Provide the [x, y] coordinate of the cell's center where the given text is located.  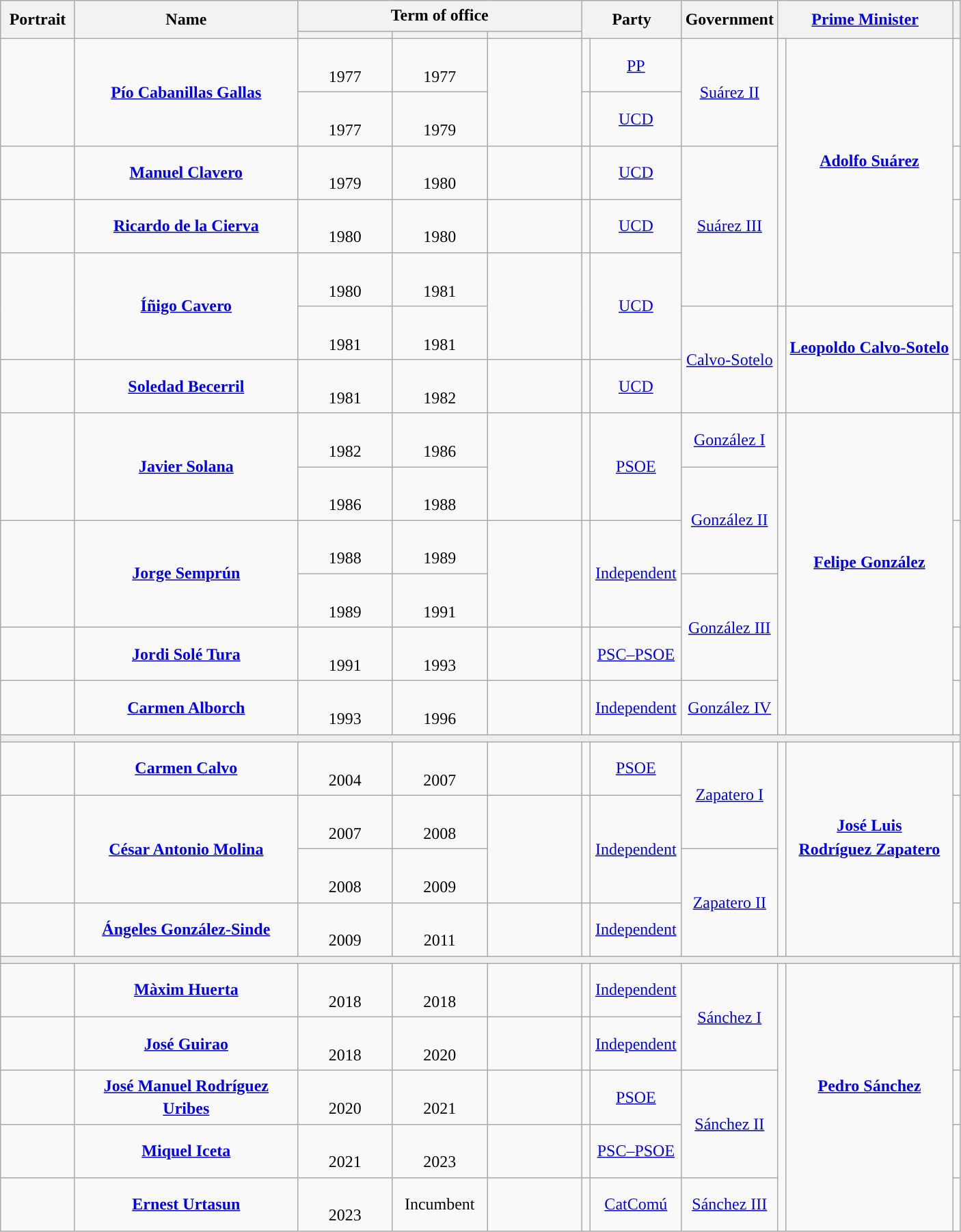
César Antonio Molina [186, 849]
Carmen Alborch [186, 708]
González I [729, 440]
Miquel Iceta [186, 1151]
Term of office [439, 16]
González IV [729, 708]
Prime Minister [865, 20]
Ernest Urtasun [186, 1205]
Felipe González [869, 574]
José Manuel Rodríguez Uribes [186, 1097]
José LuisRodríguez Zapatero [869, 849]
González II [729, 521]
2004 [344, 768]
1996 [440, 708]
PP [636, 65]
Carmen Calvo [186, 768]
Màxim Huerta [186, 990]
Sánchez II [729, 1124]
Jordi Solé Tura [186, 654]
2011 [440, 929]
Jorge Semprún [186, 574]
González III [729, 628]
Sánchez I [729, 1017]
Ángeles González-Sinde [186, 929]
Calvo-Sotelo [729, 360]
Leopoldo Calvo-Sotelo [869, 360]
Portrait [38, 20]
Name [186, 20]
Government [729, 20]
Ricardo de la Cierva [186, 226]
José Guirao [186, 1044]
Party [632, 20]
Sánchez III [729, 1205]
Suárez II [729, 92]
Pedro Sánchez [869, 1097]
Adolfo Suárez [869, 172]
Suárez III [729, 226]
Pío Cabanillas Gallas [186, 92]
Zapatero II [729, 902]
CatComú [636, 1205]
Íñigo Cavero [186, 306]
Soledad Becerril [186, 386]
Zapatero I [729, 796]
Manuel Clavero [186, 172]
Incumbent [440, 1205]
Javier Solana [186, 466]
